Pinpoint the cell where the given text exists, returning its (X, Y) midpoint coordinate. 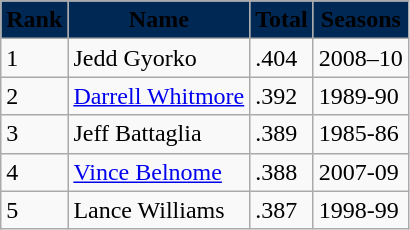
Name (159, 20)
Darrell Whitmore (159, 96)
5 (34, 210)
Rank (34, 20)
.387 (282, 210)
Vince Belnome (159, 172)
Total (282, 20)
3 (34, 134)
2007-09 (360, 172)
Jeff Battaglia (159, 134)
Lance Williams (159, 210)
2 (34, 96)
.389 (282, 134)
Jedd Gyorko (159, 58)
Seasons (360, 20)
.404 (282, 58)
.388 (282, 172)
1989-90 (360, 96)
4 (34, 172)
1998-99 (360, 210)
1 (34, 58)
1985-86 (360, 134)
.392 (282, 96)
2008–10 (360, 58)
